Identify which cell holds the provided text, then report its [x, y] central coordinate. 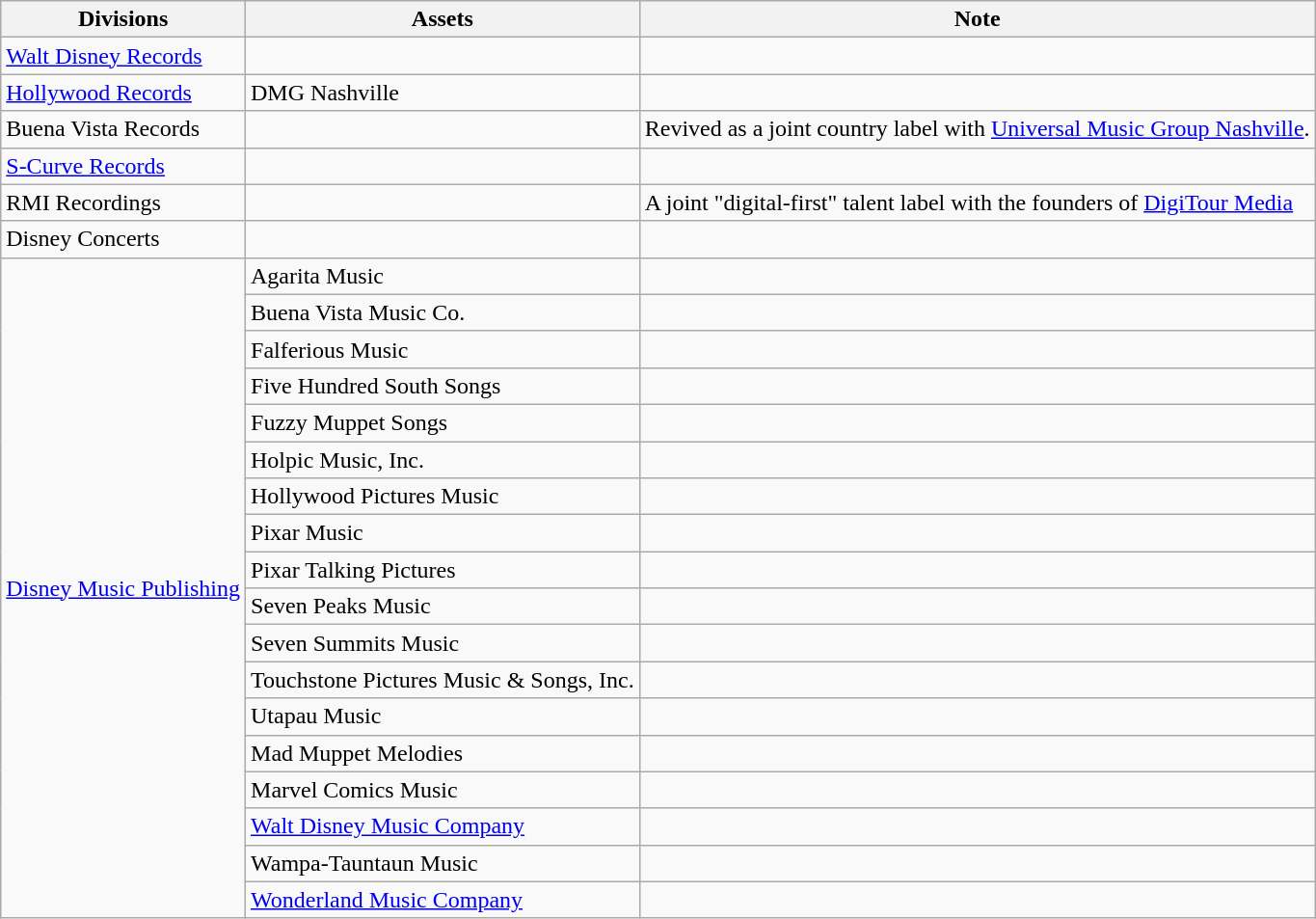
Mad Muppet Melodies [443, 753]
Buena Vista Music Co. [443, 312]
Pixar Music [443, 533]
Assets [443, 19]
Agarita Music [443, 276]
Buena Vista Records [123, 129]
A joint "digital-first" talent label with the founders of DigiTour Media [978, 203]
Wonderland Music Company [443, 900]
Disney Concerts [123, 239]
DMG Nashville [443, 93]
Holpic Music, Inc. [443, 460]
Utapau Music [443, 716]
Hollywood Records [123, 93]
Pixar Talking Pictures [443, 570]
Seven Peaks Music [443, 607]
Wampa-Tauntaun Music [443, 863]
Touchstone Pictures Music & Songs, Inc. [443, 680]
Note [978, 19]
Disney Music Publishing [123, 588]
Seven Summits Music [443, 643]
Walt Disney Records [123, 56]
Five Hundred South Songs [443, 386]
Hollywood Pictures Music [443, 497]
Walt Disney Music Company [443, 826]
Divisions [123, 19]
Falferious Music [443, 349]
S-Curve Records [123, 166]
Revived as a joint country label with Universal Music Group Nashville. [978, 129]
Fuzzy Muppet Songs [443, 422]
RMI Recordings [123, 203]
Marvel Comics Music [443, 790]
